Identify which cell holds the provided text, then report its (X, Y) central coordinate. 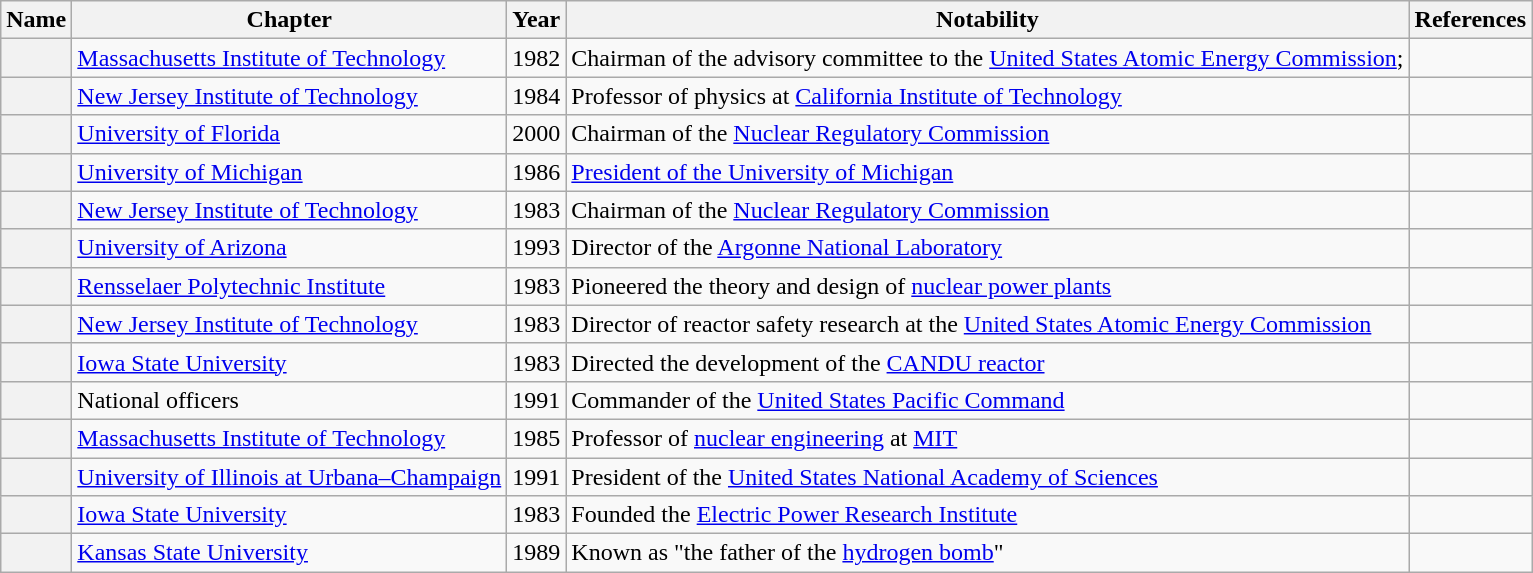
Rensselaer Polytechnic Institute (290, 286)
Name (36, 20)
National officers (290, 400)
President of the United States National Academy of Sciences (988, 477)
Chapter (290, 20)
University of Arizona (290, 248)
University of Florida (290, 134)
University of Michigan (290, 172)
1984 (536, 96)
Directed the development of the CANDU reactor (988, 362)
Director of reactor safety research at the United States Atomic Energy Commission (988, 324)
Professor of physics at California Institute of Technology (988, 96)
Commander of the United States Pacific Command (988, 400)
Chairman of the advisory committee to the United States Atomic Energy Commission; (988, 58)
1989 (536, 553)
University of Illinois at Urbana–Champaign (290, 477)
Year (536, 20)
2000 (536, 134)
1993 (536, 248)
References (1470, 20)
1985 (536, 438)
Director of the Argonne National Laboratory (988, 248)
1986 (536, 172)
Known as "the father of the hydrogen bomb" (988, 553)
President of the University of Michigan (988, 172)
Kansas State University (290, 553)
Founded the Electric Power Research Institute (988, 515)
1982 (536, 58)
Pioneered the theory and design of nuclear power plants (988, 286)
Notability (988, 20)
Professor of nuclear engineering at MIT (988, 438)
